For the text-containing cell, return its midpoint in [x, y] coordinate format. 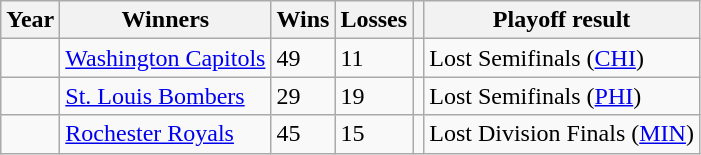
Losses [374, 20]
Rochester Royals [166, 134]
Lost Division Finals (MIN) [562, 134]
Playoff result [562, 20]
Winners [166, 20]
Wins [303, 20]
Lost Semifinals (CHI) [562, 58]
Lost Semifinals (PHI) [562, 96]
St. Louis Bombers [166, 96]
Washington Capitols [166, 58]
11 [374, 58]
Year [30, 20]
49 [303, 58]
45 [303, 134]
19 [374, 96]
15 [374, 134]
29 [303, 96]
